Determine the [x, y] coordinate at the center of the cell enclosing the given text.  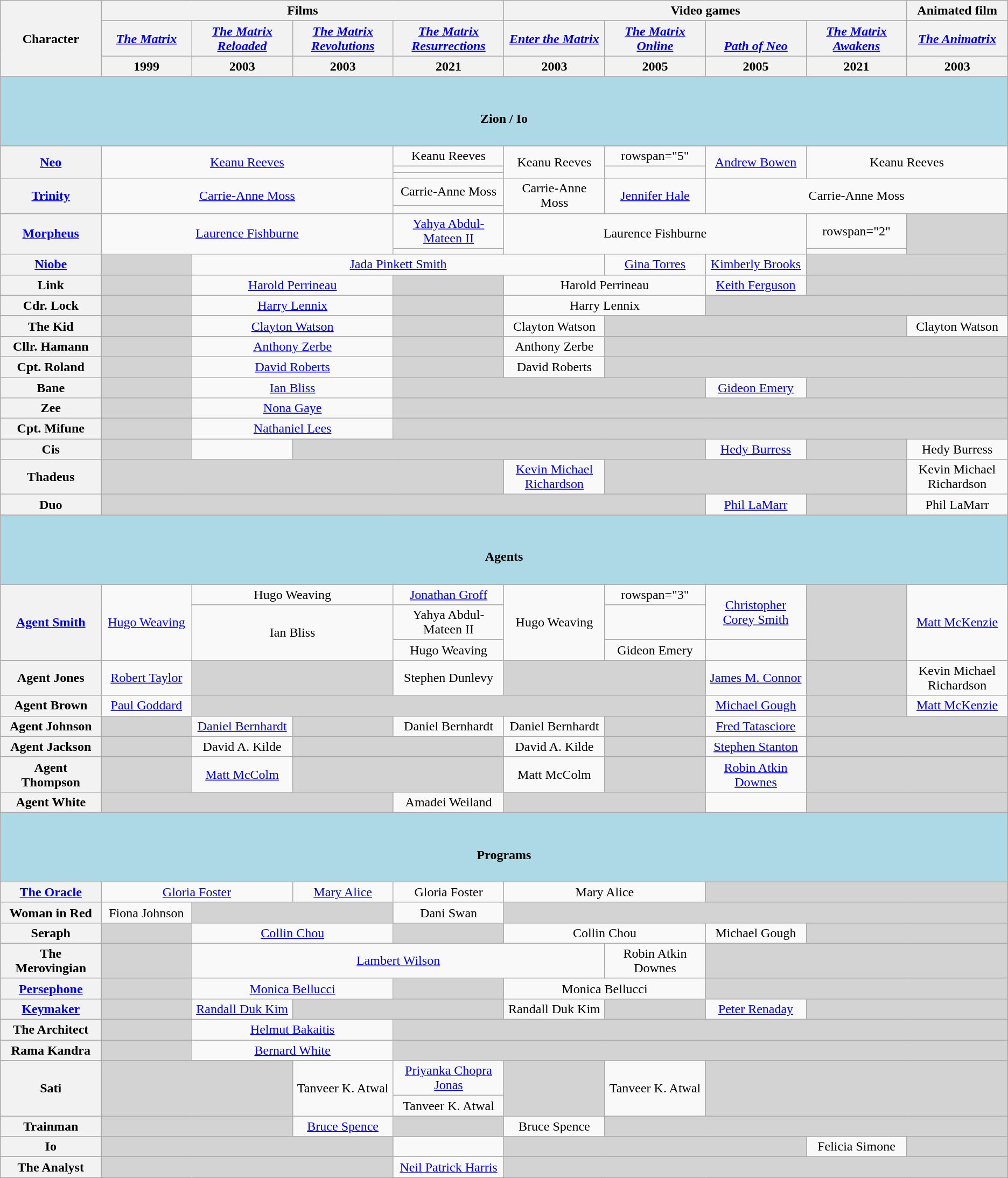
Agent Jackson [51, 747]
Christopher Corey Smith [756, 612]
The Matrix Resurrections [449, 39]
Films [303, 11]
Cdr. Lock [51, 305]
Io [51, 1147]
Agent Thompson [51, 775]
Agent Jones [51, 678]
Gina Torres [655, 264]
Agent White [51, 802]
Paul Goddard [146, 706]
Cis [51, 449]
Keymaker [51, 1009]
Persephone [51, 988]
Stephen Stanton [756, 747]
Nathaniel Lees [292, 429]
Kimberly Brooks [756, 264]
Priyanka Chopra Jonas [449, 1078]
Fred Tatasciore [756, 726]
Robert Taylor [146, 678]
The Matrix Reloaded [242, 39]
Lambert Wilson [398, 961]
Zion / Io [504, 111]
The Analyst [51, 1167]
Cllr. Hamann [51, 346]
Nona Gaye [292, 408]
Enter the Matrix [555, 39]
rowspan="2" [856, 231]
Agent Johnson [51, 726]
Jada Pinkett Smith [398, 264]
Bane [51, 388]
1999 [146, 66]
Felicia Simone [856, 1147]
Peter Renaday [756, 1009]
Neil Patrick Harris [449, 1167]
The Kid [51, 326]
The Architect [51, 1030]
Keith Ferguson [756, 285]
Dani Swan [449, 912]
Helmut Bakaitis [292, 1030]
Zee [51, 408]
rowspan="3" [655, 595]
The Matrix Revolutions [342, 39]
Seraph [51, 933]
The Oracle [51, 892]
Jonathan Groff [449, 595]
Agents [504, 549]
The Matrix Online [655, 39]
The Merovingian [51, 961]
Morpheus [51, 234]
Trinity [51, 196]
The Animatrix [957, 39]
Trainman [51, 1126]
Neo [51, 162]
Programs [504, 847]
Agent Brown [51, 706]
rowspan="5" [655, 156]
Rama Kandra [51, 1050]
Niobe [51, 264]
Path of Neo [756, 39]
Duo [51, 505]
The Matrix [146, 39]
Amadei Weiland [449, 802]
Jennifer Hale [655, 196]
Sati [51, 1088]
Character [51, 39]
Cpt. Mifune [51, 429]
James M. Connor [756, 678]
Cpt. Roland [51, 367]
Link [51, 285]
The Matrix Awakens [856, 39]
Video games [705, 11]
Thadeus [51, 477]
Stephen Dunlevy [449, 678]
Andrew Bowen [756, 162]
Animated film [957, 11]
Agent Smith [51, 623]
Bernard White [292, 1050]
Fiona Johnson [146, 912]
Woman in Red [51, 912]
